For the text-containing cell, return its midpoint in [x, y] coordinate format. 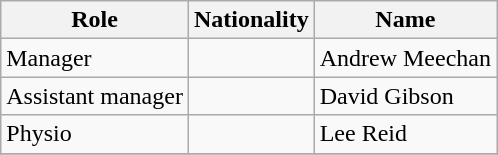
Name [405, 20]
Role [95, 20]
David Gibson [405, 96]
Manager [95, 58]
Lee Reid [405, 134]
Nationality [251, 20]
Physio [95, 134]
Andrew Meechan [405, 58]
Assistant manager [95, 96]
